Extract the [x, y] coordinate from the center of the cell holding the provided text.  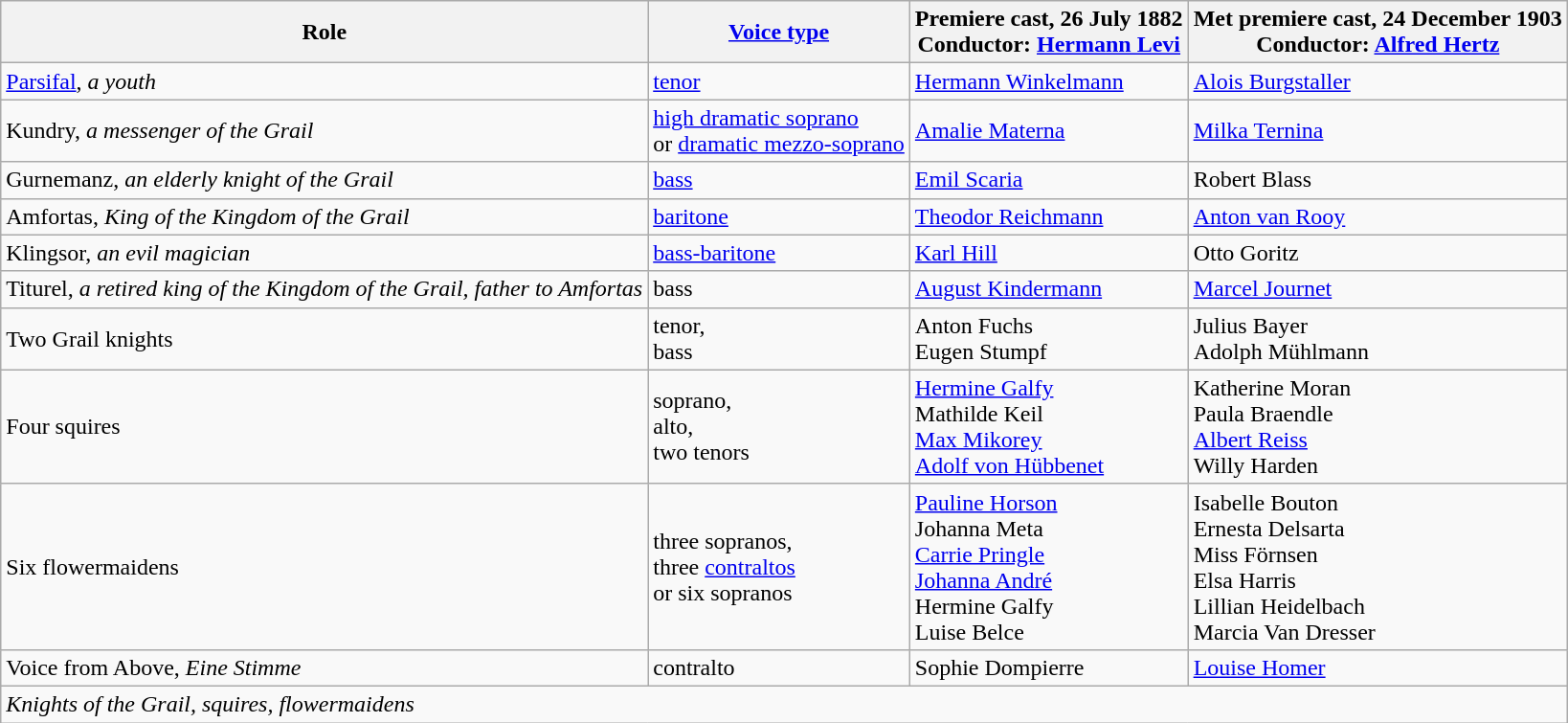
Katherine MoranPaula BraendleAlbert ReissWilly Harden [1378, 427]
Anton van Rooy [1378, 216]
contralto [779, 667]
Gurnemanz, an elderly knight of the Grail [325, 180]
bass-baritone [779, 253]
Robert Blass [1378, 180]
Met premiere cast, 24 December 1903Conductor: Alfred Hertz [1378, 33]
Four squires [325, 427]
Karl Hill [1049, 253]
high dramatic soprano or dramatic mezzo-soprano [779, 130]
Hermine GalfyMathilde KeilMax MikoreyAdolf von Hübbenet [1049, 427]
Premiere cast, 26 July 1882Conductor: Hermann Levi [1049, 33]
Julius BayerAdolph Mühlmann [1378, 339]
Marcel Journet [1378, 289]
Voice type [779, 33]
Sophie Dompierre [1049, 667]
Milka Ternina [1378, 130]
Pauline HorsonJohanna MetaCarrie PringleJohanna AndréHermine GalfyLuise Belce [1049, 567]
Titurel, a retired king of the Kingdom of the Grail, father to Amfortas [325, 289]
Isabelle BoutonErnesta DelsartaMiss FörnsenElsa HarrisLillian HeidelbachMarcia Van Dresser [1378, 567]
Otto Goritz [1378, 253]
soprano,alto,two tenors [779, 427]
August Kindermann [1049, 289]
Emil Scaria [1049, 180]
Two Grail knights [325, 339]
Hermann Winkelmann [1049, 81]
tenor [779, 81]
Kundry, a messenger of the Grail [325, 130]
Alois Burgstaller [1378, 81]
tenor, bass [779, 339]
Louise Homer [1378, 667]
Knights of the Grail, squires, flowermaidens [785, 704]
three sopranos, three contraltosor six sopranos [779, 567]
Amfortas, King of the Kingdom of the Grail [325, 216]
Anton FuchsEugen Stumpf [1049, 339]
Parsifal, a youth [325, 81]
Amalie Materna [1049, 130]
Six flowermaidens [325, 567]
Theodor Reichmann [1049, 216]
baritone [779, 216]
Klingsor, an evil magician [325, 253]
Voice from Above, Eine Stimme [325, 667]
Role [325, 33]
